Extract the [x, y] coordinate from the center of the cell holding the provided text.  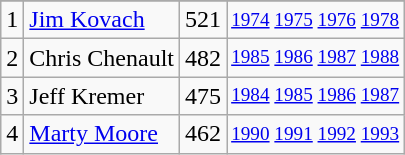
Marty Moore [102, 134]
3 [12, 96]
2 [12, 58]
Jeff Kremer [102, 96]
Chris Chenault [102, 58]
475 [204, 96]
1985 1986 1987 1988 [316, 58]
1 [12, 20]
Jim Kovach [102, 20]
1974 1975 1976 1978 [316, 20]
1984 1985 1986 1987 [316, 96]
1990 1991 1992 1993 [316, 134]
4 [12, 134]
521 [204, 20]
462 [204, 134]
482 [204, 58]
